Identify which cell holds the provided text, then report its [X, Y] central coordinate. 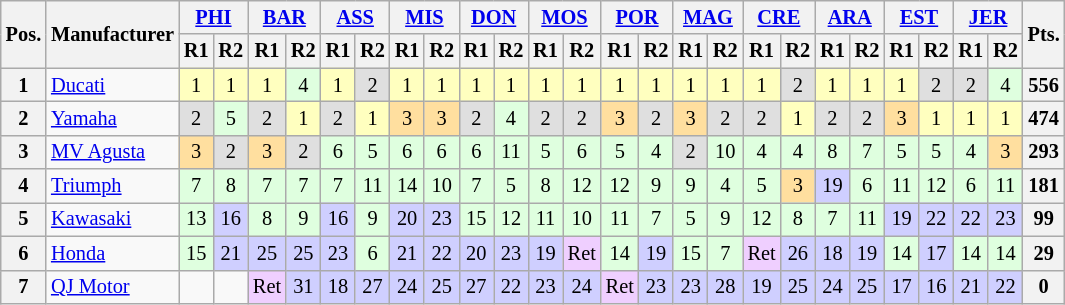
ARA [850, 17]
99 [1044, 219]
PHI [214, 17]
Ducati [112, 85]
556 [1044, 85]
Pos. [24, 34]
QJ Motor [112, 287]
31 [304, 287]
DON [494, 17]
Manufacturer [112, 34]
293 [1044, 152]
MAG [708, 17]
EST [918, 17]
Honda [112, 253]
JER [988, 17]
28 [726, 287]
POR [638, 17]
26 [798, 253]
13 [196, 219]
Yamaha [112, 118]
0 [1044, 287]
474 [1044, 118]
Pts. [1044, 34]
CRE [780, 17]
MV Agusta [112, 152]
181 [1044, 186]
Kawasaki [112, 219]
ASS [356, 17]
MIS [424, 17]
Triumph [112, 186]
29 [1044, 253]
MOS [564, 17]
BAR [284, 17]
